For the text-containing cell, return its midpoint in (X, Y) coordinate format. 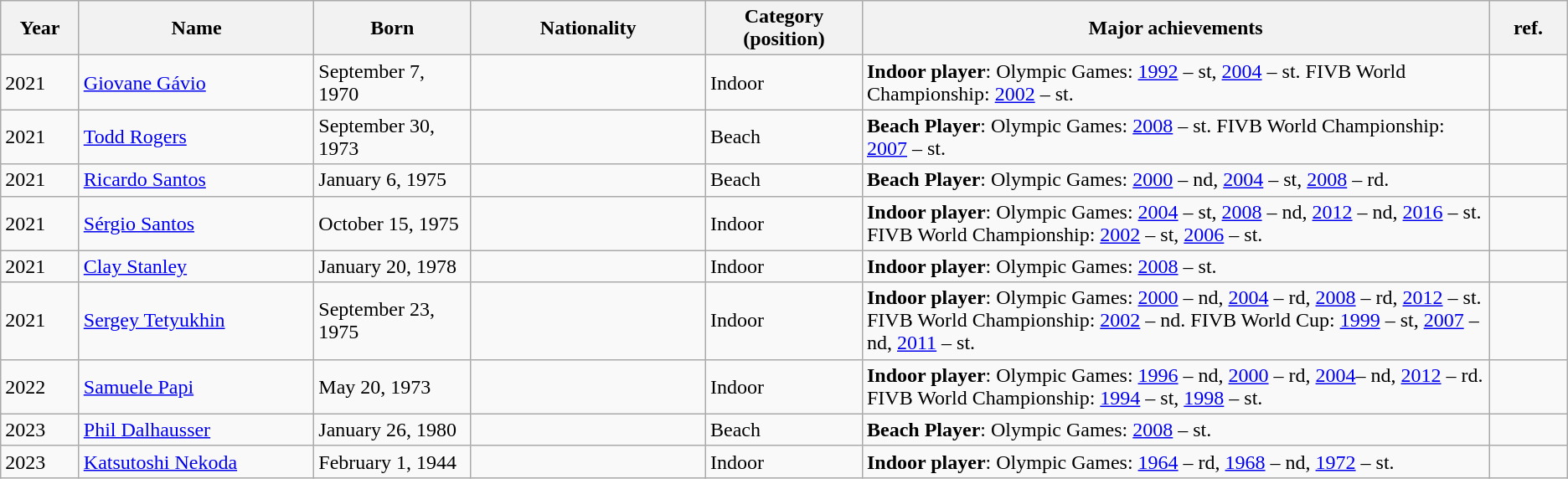
Indoor player: Olympic Games: 2008 – st. (1175, 266)
February 1, 1944 (392, 461)
Sérgio Santos (196, 223)
Category (position) (784, 28)
May 20, 1973 (392, 387)
Clay Stanley (196, 266)
Beach Player: Olympic Games: 2000 – nd, 2004 – st, 2008 – rd. (1175, 180)
ref. (1529, 28)
Major achievements (1175, 28)
Samuele Papi (196, 387)
Nationality (588, 28)
Indoor player: Olympic Games: 1996 – nd, 2000 – rd, 2004– nd, 2012 – rd. FIVB World Championship: 1994 – st, 1998 – st. (1175, 387)
September 23, 1975 (392, 321)
Beach Player: Olympic Games: 2008 – st. FIVB World Championship: 2007 – st. (1175, 137)
Sergey Tetyukhin (196, 321)
September 30, 1973 (392, 137)
Todd Rogers (196, 137)
Name (196, 28)
Ricardo Santos (196, 180)
Indoor player: Olympic Games: 2004 – st, 2008 – nd, 2012 – nd, 2016 – st. FIVB World Championship: 2002 – st, 2006 – st. (1175, 223)
October 15, 1975 (392, 223)
Indoor player: Olympic Games: 1992 – st, 2004 – st. FIVB World Championship: 2002 – st. (1175, 82)
2022 (40, 387)
Born (392, 28)
Phil Dalhausser (196, 430)
January 26, 1980 (392, 430)
Katsutoshi Nekoda (196, 461)
Indoor player: Olympic Games: 1964 – rd, 1968 – nd, 1972 – st. (1175, 461)
Giovane Gávio (196, 82)
September 7, 1970 (392, 82)
January 6, 1975 (392, 180)
Year (40, 28)
January 20, 1978 (392, 266)
Beach Player: Olympic Games: 2008 – st. (1175, 430)
